For the text-containing cell, return its midpoint in [X, Y] coordinate format. 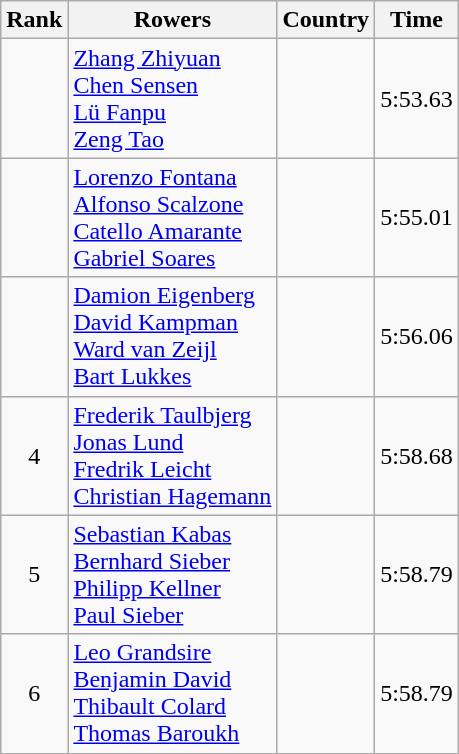
4 [34, 456]
Damion EigenbergDavid KampmanWard van ZeijlBart Lukkes [172, 336]
5 [34, 574]
5:56.06 [417, 336]
6 [34, 694]
Frederik TaulbjergJonas LundFredrik LeichtChristian Hagemann [172, 456]
Leo GrandsireBenjamin DavidThibault ColardThomas Baroukh [172, 694]
Time [417, 20]
5:58.68 [417, 456]
Zhang ZhiyuanChen SensenLü FanpuZeng Tao [172, 98]
Rowers [172, 20]
Lorenzo FontanaAlfonso ScalzoneCatello AmaranteGabriel Soares [172, 218]
5:53.63 [417, 98]
Rank [34, 20]
Sebastian KabasBernhard SieberPhilipp KellnerPaul Sieber [172, 574]
Country [326, 20]
5:55.01 [417, 218]
